Search for the cell housing the specified text and yield its [x, y] center coordinate. 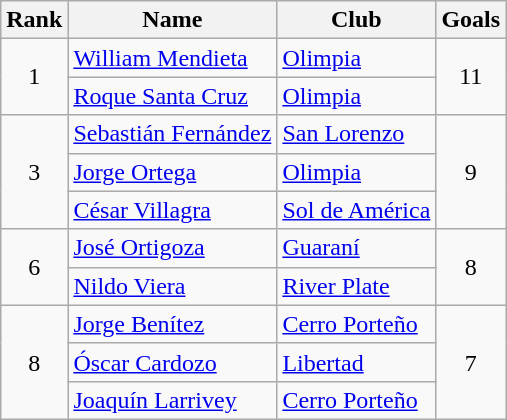
7 [471, 362]
Joaquín Larrivey [172, 400]
9 [471, 172]
Goals [471, 20]
Jorge Benítez [172, 324]
Óscar Cardozo [172, 362]
César Villagra [172, 210]
Club [356, 20]
Jorge Ortega [172, 172]
Name [172, 20]
11 [471, 77]
Libertad [356, 362]
Sol de América [356, 210]
1 [34, 77]
Nildo Viera [172, 286]
Sebastián Fernández [172, 134]
José Ortigoza [172, 248]
Roque Santa Cruz [172, 96]
River Plate [356, 286]
Rank [34, 20]
Guaraní [356, 248]
William Mendieta [172, 58]
San Lorenzo [356, 134]
3 [34, 172]
6 [34, 267]
